Scan for the cell matching the given text and deliver its (x, y) coordinate at center. 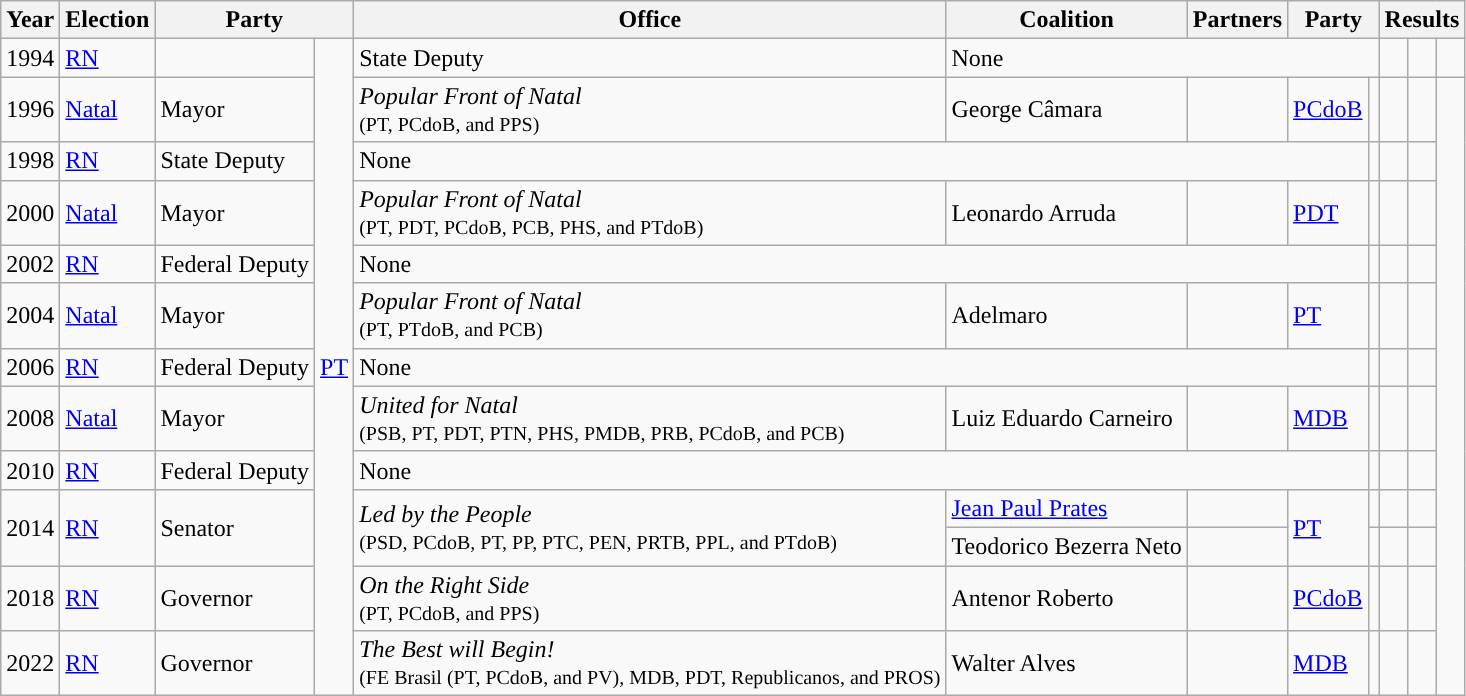
George Câmara (1066, 110)
2014 (30, 527)
Jean Paul Prates (1066, 508)
Luiz Eduardo Carneiro (1066, 418)
Partners (1237, 20)
1998 (30, 161)
Results (1422, 20)
2002 (30, 264)
Coalition (1066, 20)
Leonardo Arruda (1066, 212)
Popular Front of Natal(PT, PTdoB, and PCB) (650, 316)
2004 (30, 316)
2018 (30, 598)
Adelmaro (1066, 316)
United for Natal(PSB, PT, PDT, PTN, PHS, PMDB, PRB, PCdoB, and PCB) (650, 418)
Office (650, 20)
Popular Front of Natal(PT, PDT, PCdoB, PCB, PHS, and PTdoB) (650, 212)
Led by the People(PSD, PCdoB, PT, PP, PTC, PEN, PRTB, PPL, and PTdoB) (650, 527)
2008 (30, 418)
1994 (30, 58)
2000 (30, 212)
On the Right Side(PT, PCdoB, and PPS) (650, 598)
2010 (30, 470)
The Best will Begin!(FE Brasil (PT, PCdoB, and PV), MDB, PDT, Republicanos, and PROS) (650, 664)
Popular Front of Natal(PT, PCdoB, and PPS) (650, 110)
1996 (30, 110)
Senator (235, 527)
2006 (30, 367)
PDT (1328, 212)
Year (30, 20)
Election (108, 20)
Walter Alves (1066, 664)
Antenor Roberto (1066, 598)
2022 (30, 664)
Teodorico Bezerra Neto (1066, 546)
